Detect which cell encompasses the target text, then output its (X, Y) center coordinate. 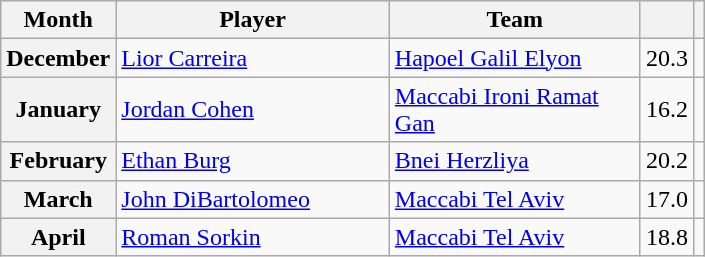
17.0 (666, 199)
April (58, 237)
February (58, 161)
Roman Sorkin (253, 237)
John DiBartolomeo (253, 199)
Jordan Cohen (253, 110)
Maccabi Ironi Ramat Gan (514, 110)
20.3 (666, 58)
Bnei Herzliya (514, 161)
March (58, 199)
Hapoel Galil Elyon (514, 58)
20.2 (666, 161)
18.8 (666, 237)
Month (58, 20)
16.2 (666, 110)
January (58, 110)
Lior Carreira (253, 58)
Player (253, 20)
December (58, 58)
Ethan Burg (253, 161)
Team (514, 20)
